Identify which cell holds the provided text, then report its [X, Y] central coordinate. 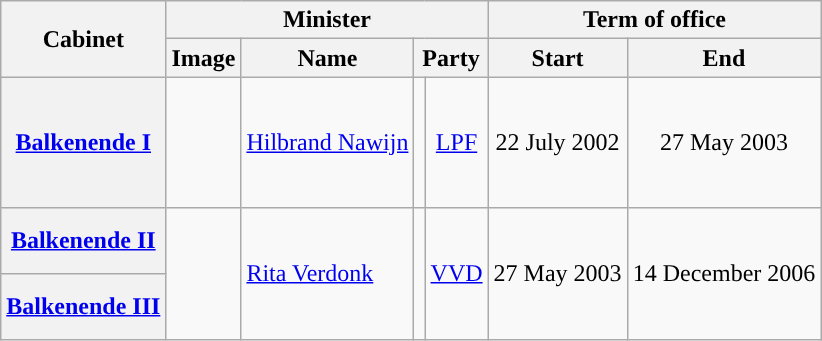
Rita Verdonk [328, 274]
Balkenende I [84, 142]
VVD [456, 274]
14 December 2006 [724, 274]
Name [328, 58]
Balkenende II [84, 241]
Image [204, 58]
Balkenende III [84, 306]
Start [558, 58]
22 July 2002 [558, 142]
LPF [456, 142]
Hilbrand Nawijn [328, 142]
End [724, 58]
Party [451, 58]
Minister [327, 20]
Term of office [654, 20]
Cabinet [84, 39]
